Scan for the cell matching the given text and deliver its [x, y] coordinate at center. 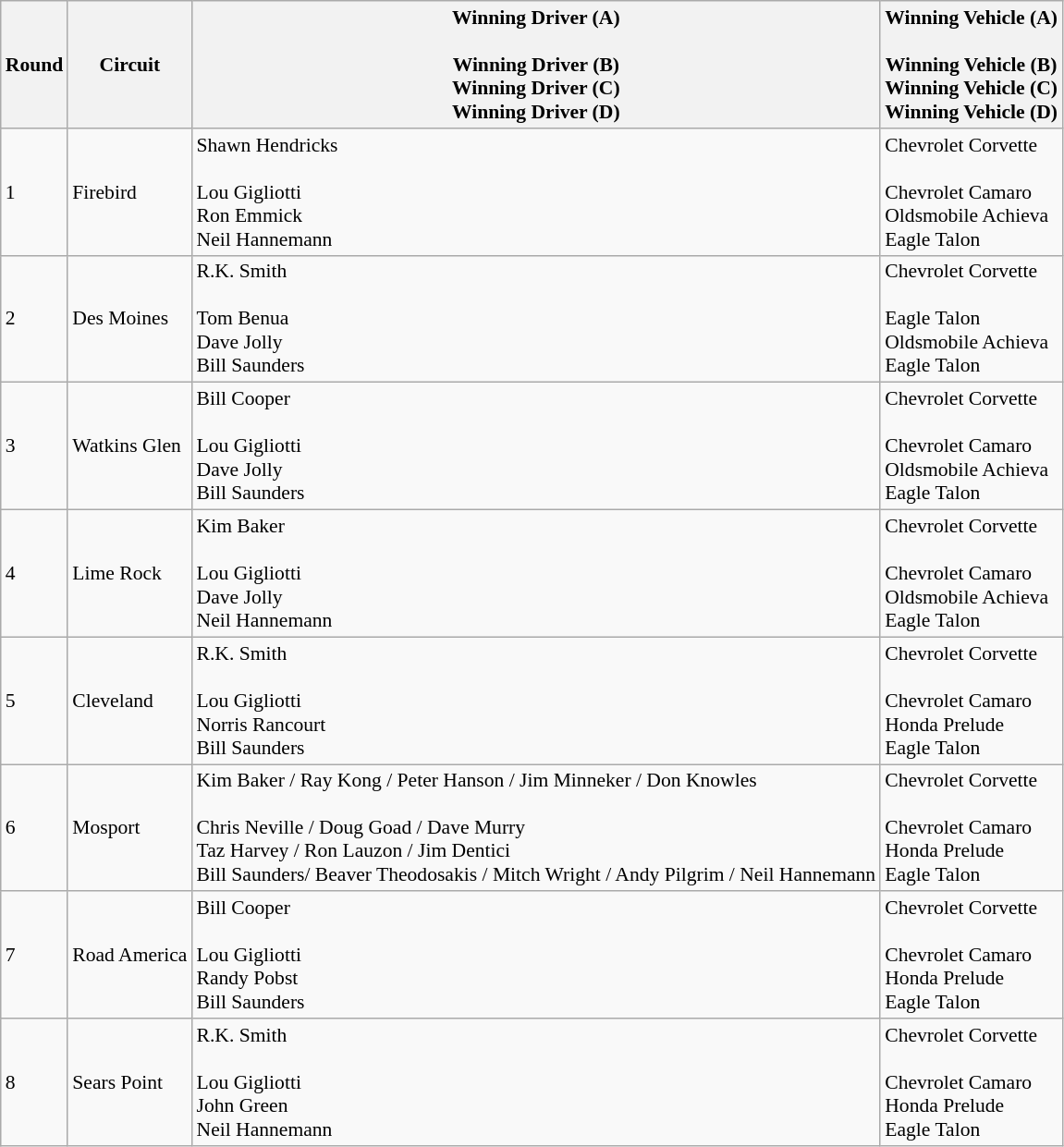
Kim Baker Lou Gigliotti Dave Jolly Neil Hannemann [536, 574]
Cleveland [129, 701]
Watkins Glen [129, 446]
8 [35, 1082]
Des Moines [129, 319]
1 [35, 192]
Bill CooperLou Gigliotti Dave Jolly Bill Saunders [536, 446]
Shawn HendricksLou Gigliotti Ron Emmick Neil Hannemann [536, 192]
Round [35, 65]
7 [35, 956]
Mosport [129, 828]
Firebird [129, 192]
Circuit [129, 65]
4 [35, 574]
Road America [129, 956]
Chevrolet CorvetteEagle Talon Oldsmobile Achieva Eagle Talon [971, 319]
Bill CooperLou Gigliotti Randy Pobst Bill Saunders [536, 956]
3 [35, 446]
6 [35, 828]
Sears Point [129, 1082]
5 [35, 701]
Lime Rock [129, 574]
2 [35, 319]
Winning Vehicle (A)Winning Vehicle (B) Winning Vehicle (C) Winning Vehicle (D) [971, 65]
R.K. SmithLou Gigliotti Norris Rancourt Bill Saunders [536, 701]
Winning Driver (A)Winning Driver (B) Winning Driver (C) Winning Driver (D) [536, 65]
R.K. SmithLou Gigliotti John Green Neil Hannemann [536, 1082]
R.K. SmithTom Benua Dave Jolly Bill Saunders [536, 319]
